Scan for the cell matching the given text and deliver its (X, Y) coordinate at center. 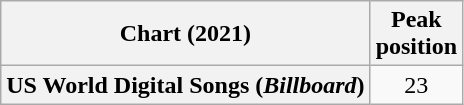
US World Digital Songs (Billboard) (186, 85)
23 (416, 85)
Chart (2021) (186, 34)
Peakposition (416, 34)
